Locate the cell with the specified text and output its (X, Y) center coordinate. 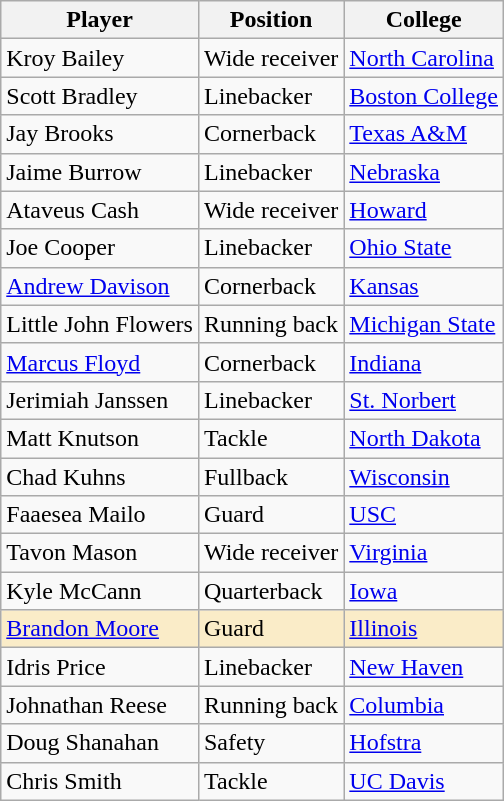
Wisconsin (424, 477)
Scott Bradley (100, 96)
Jay Brooks (100, 134)
Doug Shanahan (100, 743)
Texas A&M (424, 134)
Marcus Floyd (100, 362)
Kansas (424, 286)
Faaesea Mailo (100, 515)
Ohio State (424, 248)
Boston College (424, 96)
Brandon Moore (100, 629)
Player (100, 20)
Quarterback (270, 591)
Howard (424, 210)
North Carolina (424, 58)
New Haven (424, 667)
Little John Flowers (100, 324)
North Dakota (424, 438)
Fullback (270, 477)
Tavon Mason (100, 553)
Chad Kuhns (100, 477)
Kyle McCann (100, 591)
USC (424, 515)
St. Norbert (424, 400)
Jerimiah Janssen (100, 400)
Columbia (424, 705)
Position (270, 20)
Kroy Bailey (100, 58)
Joe Cooper (100, 248)
Andrew Davison (100, 286)
Iowa (424, 591)
Virginia (424, 553)
Chris Smith (100, 781)
Illinois (424, 629)
College (424, 20)
Jaime Burrow (100, 172)
Johnathan Reese (100, 705)
Safety (270, 743)
Michigan State (424, 324)
Ataveus Cash (100, 210)
Matt Knutson (100, 438)
Idris Price (100, 667)
Hofstra (424, 743)
UC Davis (424, 781)
Nebraska (424, 172)
Indiana (424, 362)
